Search for the cell housing the specified text and yield its [x, y] center coordinate. 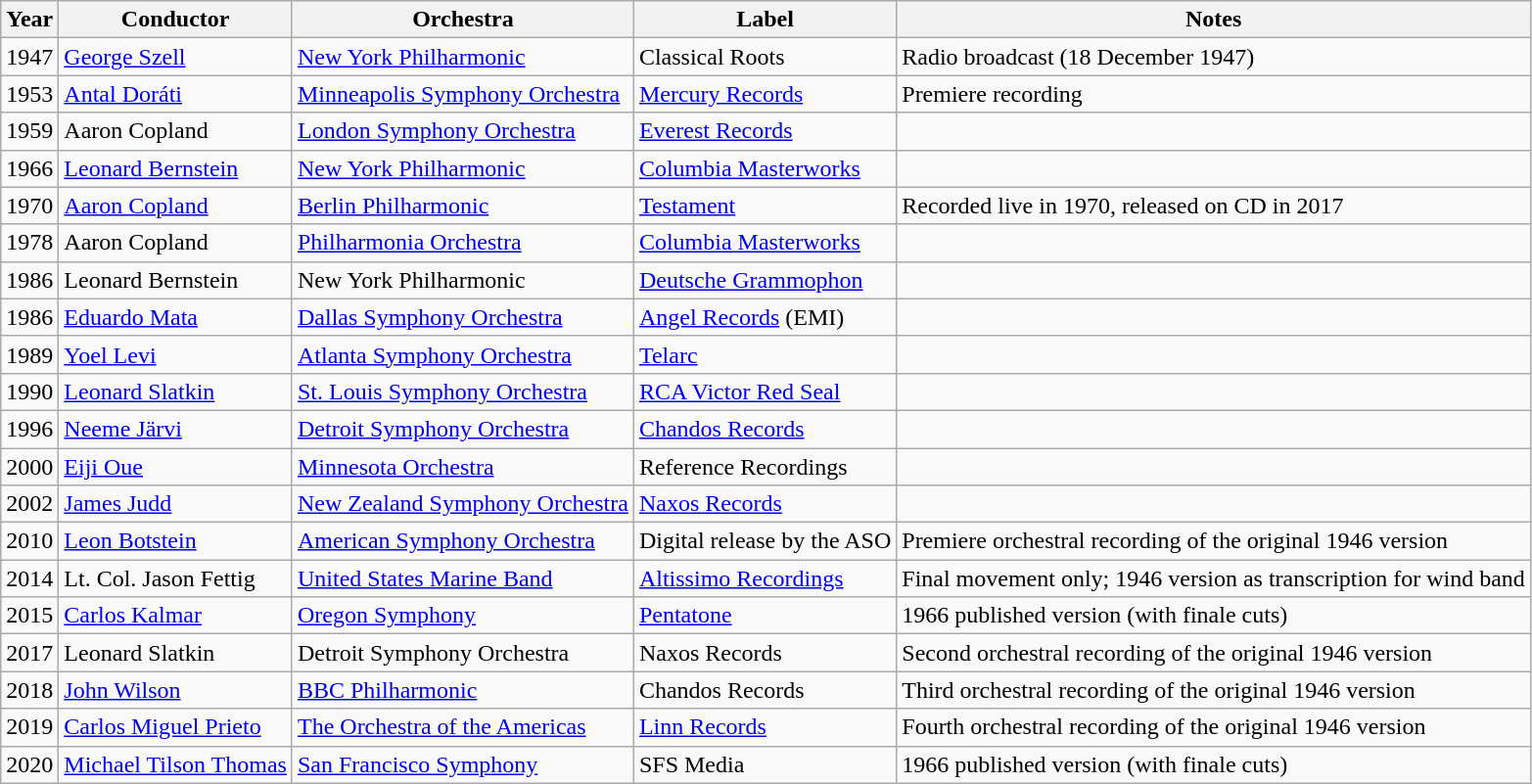
Label [765, 20]
1989 [29, 354]
Yoel Levi [176, 354]
Deutsche Grammophon [765, 280]
Michael Tilson Thomas [176, 764]
Dallas Symphony Orchestra [462, 317]
Philharmonia Orchestra [462, 243]
San Francisco Symphony [462, 764]
Linn Records [765, 727]
1996 [29, 429]
New Zealand Symphony Orchestra [462, 504]
1990 [29, 392]
Mercury Records [765, 94]
2010 [29, 541]
Atlanta Symphony Orchestra [462, 354]
Antal Doráti [176, 94]
1978 [29, 243]
United States Marine Band [462, 578]
BBC Philharmonic [462, 690]
RCA Victor Red Seal [765, 392]
Neeme Järvi [176, 429]
Minneapolis Symphony Orchestra [462, 94]
Conductor [176, 20]
2000 [29, 467]
Classical Roots [765, 57]
Second orchestral recording of the original 1946 version [1214, 653]
Everest Records [765, 131]
Testament [765, 206]
Pentatone [765, 616]
2020 [29, 764]
Radio broadcast (18 December 1947) [1214, 57]
George Szell [176, 57]
Telarc [765, 354]
Eiji Oue [176, 467]
1970 [29, 206]
2018 [29, 690]
Notes [1214, 20]
Year [29, 20]
2002 [29, 504]
Eduardo Mata [176, 317]
Final movement only; 1946 version as transcription for wind band [1214, 578]
2014 [29, 578]
Minnesota Orchestra [462, 467]
Reference Recordings [765, 467]
American Symphony Orchestra [462, 541]
Altissimo Recordings [765, 578]
1947 [29, 57]
Digital release by the ASO [765, 541]
John Wilson [176, 690]
Third orchestral recording of the original 1946 version [1214, 690]
2015 [29, 616]
SFS Media [765, 764]
James Judd [176, 504]
1959 [29, 131]
Carlos Miguel Prieto [176, 727]
London Symphony Orchestra [462, 131]
Orchestra [462, 20]
Fourth orchestral recording of the original 1946 version [1214, 727]
1953 [29, 94]
Recorded live in 1970, released on CD in 2017 [1214, 206]
2017 [29, 653]
Lt. Col. Jason Fettig [176, 578]
1966 [29, 168]
Premiere recording [1214, 94]
2019 [29, 727]
Leon Botstein [176, 541]
The Orchestra of the Americas [462, 727]
Oregon Symphony [462, 616]
Angel Records (EMI) [765, 317]
St. Louis Symphony Orchestra [462, 392]
Carlos Kalmar [176, 616]
Berlin Philharmonic [462, 206]
Premiere orchestral recording of the original 1946 version [1214, 541]
